From the cell containing the given text, extract its center point as (X, Y) coordinate. 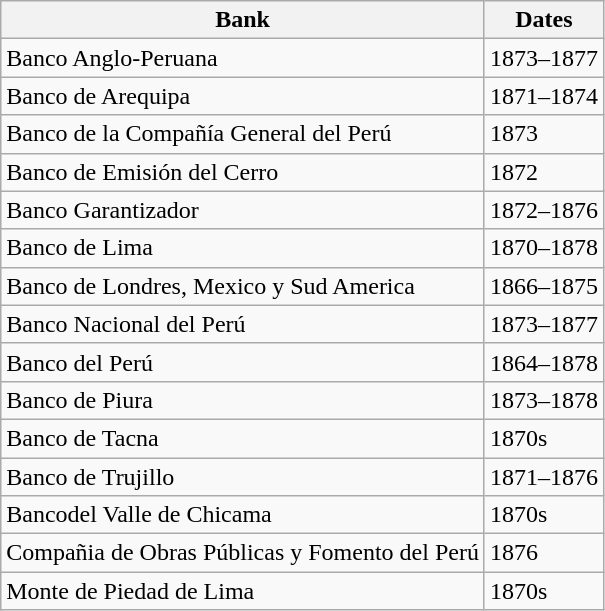
Dates (544, 20)
Banco de Lima (243, 248)
Banco de Tacna (243, 438)
1864–1878 (544, 362)
Banco Nacional del Perú (243, 324)
Banco de Emisión del Cerro (243, 172)
1866–1875 (544, 286)
Banco de Piura (243, 400)
Bancodel Valle de Chicama (243, 515)
Banco del Perú (243, 362)
1871–1874 (544, 96)
Banco de la Compañía General del Perú (243, 134)
1872 (544, 172)
1872–1876 (544, 210)
Monte de Piedad de Lima (243, 591)
Banco Garantizador (243, 210)
1876 (544, 553)
1871–1876 (544, 477)
Bank (243, 20)
Banco de Trujillo (243, 477)
Banco de Londres, Mexico y Sud America (243, 286)
Banco de Arequipa (243, 96)
1873–1878 (544, 400)
Compañia de Obras Públicas y Fomento del Perú (243, 553)
1870–1878 (544, 248)
Banco Anglo-Peruana (243, 58)
1873 (544, 134)
